Search for the cell housing the specified text and yield its (x, y) center coordinate. 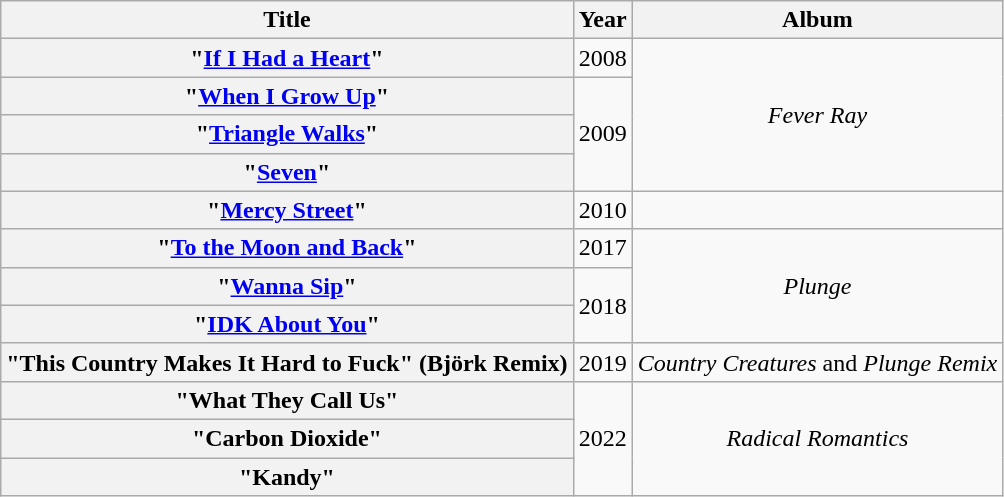
2017 (602, 248)
Year (602, 20)
"When I Grow Up" (287, 96)
"Triangle Walks" (287, 134)
Fever Ray (818, 115)
2008 (602, 58)
"This Country Makes It Hard to Fuck" (Björk Remix) (287, 362)
Title (287, 20)
"What They Call Us" (287, 400)
2010 (602, 210)
Plunge (818, 286)
2009 (602, 134)
2018 (602, 305)
2022 (602, 438)
2019 (602, 362)
"IDK About You" (287, 324)
Country Creatures and Plunge Remix (818, 362)
"Kandy" (287, 477)
"Wanna Sip" (287, 286)
"If I Had a Heart" (287, 58)
"To the Moon and Back" (287, 248)
Radical Romantics (818, 438)
"Mercy Street" (287, 210)
"Carbon Dioxide" (287, 438)
Album (818, 20)
"Seven" (287, 172)
